Provide the [X, Y] coordinate of the cell's center where the given text is located.  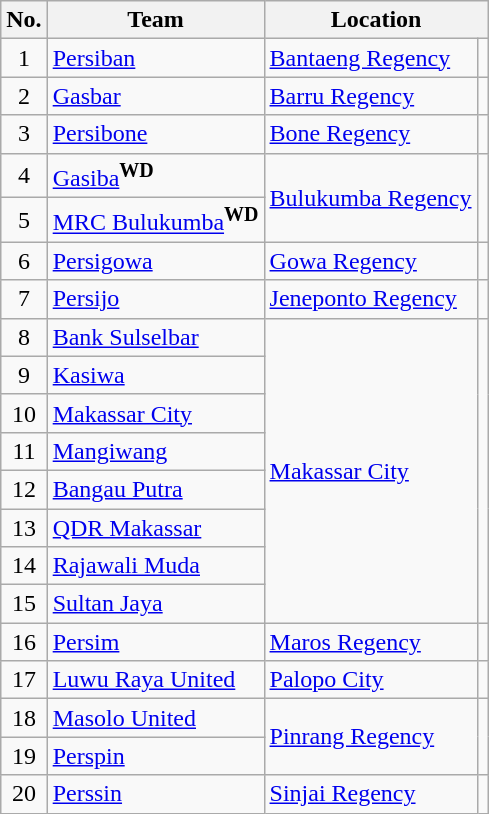
12 [24, 489]
QDR Makassar [156, 528]
3 [24, 134]
15 [24, 604]
Mangiwang [156, 451]
14 [24, 566]
Sinjai Regency [370, 794]
Bangau Putra [156, 489]
1 [24, 58]
20 [24, 794]
Gasbar [156, 96]
Team [156, 20]
Persiban [156, 58]
Perssin [156, 794]
Persigowa [156, 261]
8 [24, 337]
Gowa Regency [370, 261]
Perspin [156, 756]
Palopo City [370, 680]
GasibaWD [156, 176]
19 [24, 756]
Kasiwa [156, 375]
5 [24, 220]
2 [24, 96]
Bank Sulselbar [156, 337]
Barru Regency [370, 96]
Luwu Raya United [156, 680]
Location [376, 20]
13 [24, 528]
Pinrang Regency [370, 737]
9 [24, 375]
7 [24, 299]
Persijo [156, 299]
Bulukumba Regency [370, 198]
Bantaeng Regency [370, 58]
Sultan Jaya [156, 604]
17 [24, 680]
16 [24, 642]
Rajawali Muda [156, 566]
Masolo United [156, 718]
MRC BulukumbaWD [156, 220]
4 [24, 176]
Bone Regency [370, 134]
10 [24, 413]
18 [24, 718]
Persim [156, 642]
Persibone [156, 134]
Jeneponto Regency [370, 299]
No. [24, 20]
11 [24, 451]
6 [24, 261]
Maros Regency [370, 642]
